Detect which cell encompasses the target text, then output its (X, Y) center coordinate. 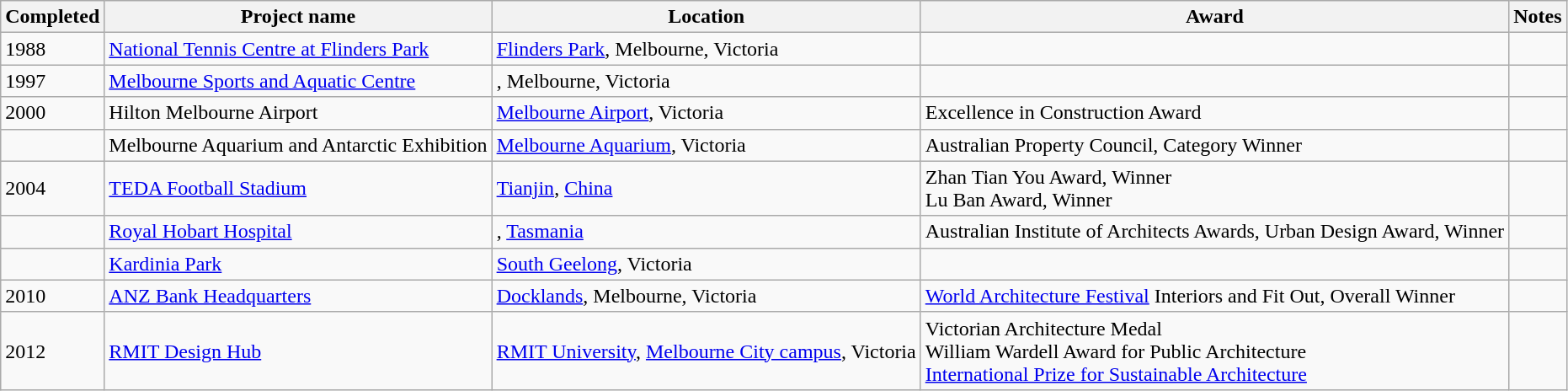
Melbourne Sports and Aquatic Centre (298, 81)
, Melbourne, Victoria (706, 81)
Tianjin, China (706, 189)
South Geelong, Victoria (706, 264)
2010 (52, 296)
ANZ Bank Headquarters (298, 296)
Australian Institute of Architects Awards, Urban Design Award, Winner (1214, 232)
World Architecture Festival Interiors and Fit Out, Overall Winner (1214, 296)
2000 (52, 113)
Completed (52, 17)
RMIT Design Hub (298, 351)
2004 (52, 189)
Australian Property Council, Category Winner (1214, 145)
Location (706, 17)
1988 (52, 49)
Excellence in Construction Award (1214, 113)
Docklands, Melbourne, Victoria (706, 296)
Melbourne Airport, Victoria (706, 113)
, Tasmania (706, 232)
1997 (52, 81)
Hilton Melbourne Airport (298, 113)
Project name (298, 17)
Notes (1538, 17)
Victorian Architecture Medal William Wardell Award for Public Architecture International Prize for Sustainable Architecture (1214, 351)
Flinders Park, Melbourne, Victoria (706, 49)
Zhan Tian You Award, Winner Lu Ban Award, Winner (1214, 189)
National Tennis Centre at Flinders Park (298, 49)
Kardinia Park (298, 264)
Royal Hobart Hospital (298, 232)
Melbourne Aquarium and Antarctic Exhibition (298, 145)
2012 (52, 351)
RMIT University, Melbourne City campus, Victoria (706, 351)
TEDA Football Stadium (298, 189)
Award (1214, 17)
Melbourne Aquarium, Victoria (706, 145)
